Locate the cell with the specified text and output its [x, y] center coordinate. 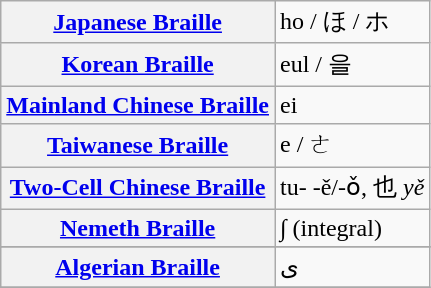
Japanese Braille [138, 22]
ei [352, 105]
ho / ほ / ホ [352, 22]
ى ‎ [352, 267]
e / ㄜ [352, 146]
Taiwanese Braille [138, 146]
Korean Braille [138, 64]
tu- -ě/-ǒ, 也 yě [352, 188]
eul / 을 [352, 64]
∫ (integral) [352, 228]
Nemeth Braille [138, 228]
Two-Cell Chinese Braille [138, 188]
Algerian Braille [138, 267]
Mainland Chinese Braille [138, 105]
